Pinpoint the cell where the given text exists, returning its (x, y) midpoint coordinate. 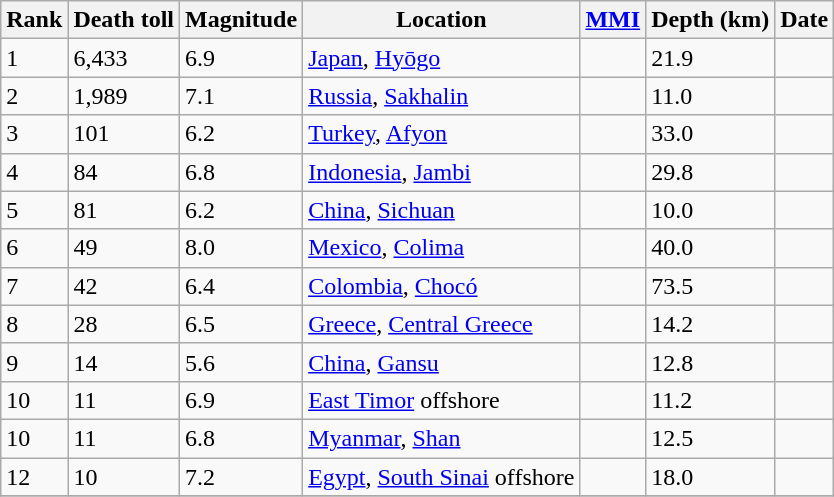
Magnitude (242, 20)
42 (124, 286)
Location (442, 20)
Rank (34, 20)
29.8 (710, 172)
6.5 (242, 324)
8.0 (242, 248)
73.5 (710, 286)
28 (124, 324)
5 (34, 210)
11.0 (710, 96)
East Timor offshore (442, 400)
1 (34, 58)
6,433 (124, 58)
3 (34, 134)
12 (34, 477)
Death toll (124, 20)
10.0 (710, 210)
18.0 (710, 477)
Myanmar, Shan (442, 438)
1,989 (124, 96)
7 (34, 286)
21.9 (710, 58)
81 (124, 210)
2 (34, 96)
6 (34, 248)
China, Gansu (442, 362)
Turkey, Afyon (442, 134)
49 (124, 248)
4 (34, 172)
Depth (km) (710, 20)
33.0 (710, 134)
Mexico, Colima (442, 248)
Russia, Sakhalin (442, 96)
84 (124, 172)
Colombia, Chocó (442, 286)
8 (34, 324)
Egypt, South Sinai offshore (442, 477)
Japan, Hyōgo (442, 58)
40.0 (710, 248)
14 (124, 362)
7.1 (242, 96)
14.2 (710, 324)
9 (34, 362)
6.4 (242, 286)
Indonesia, Jambi (442, 172)
12.8 (710, 362)
12.5 (710, 438)
MMI (613, 20)
7.2 (242, 477)
11.2 (710, 400)
China, Sichuan (442, 210)
Date (804, 20)
5.6 (242, 362)
101 (124, 134)
Greece, Central Greece (442, 324)
